Extract the [x, y] coordinate from the center of the cell holding the provided text.  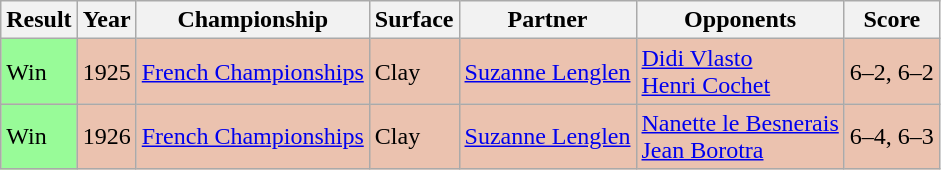
Score [892, 20]
6–2, 6–2 [892, 72]
Year [106, 20]
Partner [548, 20]
Nanette le Besnerais Jean Borotra [740, 136]
6–4, 6–3 [892, 136]
1925 [106, 72]
Opponents [740, 20]
Didi Vlasto Henri Cochet [740, 72]
1926 [106, 136]
Surface [414, 20]
Championship [252, 20]
Result [39, 20]
